Find where the given text appears and provide that cell's center as (x, y) coordinate. 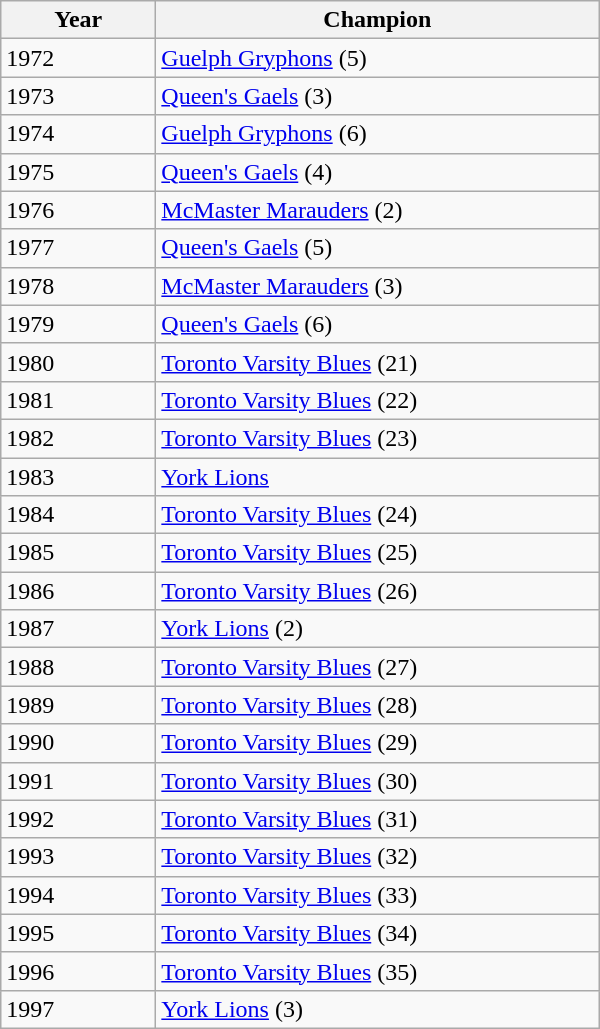
Toronto Varsity Blues (30) (378, 781)
Toronto Varsity Blues (32) (378, 857)
1977 (78, 248)
Toronto Varsity Blues (22) (378, 400)
Toronto Varsity Blues (25) (378, 553)
1997 (78, 1009)
Queen's Gaels (3) (378, 96)
Year (78, 20)
Toronto Varsity Blues (29) (378, 743)
Queen's Gaels (4) (378, 172)
Toronto Varsity Blues (33) (378, 895)
1989 (78, 705)
Toronto Varsity Blues (31) (378, 819)
1993 (78, 857)
1987 (78, 629)
1974 (78, 134)
1981 (78, 400)
1980 (78, 362)
1992 (78, 819)
Queen's Gaels (6) (378, 324)
1988 (78, 667)
Toronto Varsity Blues (35) (378, 971)
Toronto Varsity Blues (28) (378, 705)
1983 (78, 477)
1986 (78, 591)
1985 (78, 553)
Queen's Gaels (5) (378, 248)
1991 (78, 781)
York Lions (378, 477)
Toronto Varsity Blues (23) (378, 438)
York Lions (3) (378, 1009)
1995 (78, 933)
1990 (78, 743)
1994 (78, 895)
Guelph Gryphons (5) (378, 58)
Toronto Varsity Blues (34) (378, 933)
Toronto Varsity Blues (26) (378, 591)
Toronto Varsity Blues (21) (378, 362)
1975 (78, 172)
1984 (78, 515)
Toronto Varsity Blues (27) (378, 667)
1976 (78, 210)
McMaster Marauders (3) (378, 286)
McMaster Marauders (2) (378, 210)
1996 (78, 971)
1982 (78, 438)
Toronto Varsity Blues (24) (378, 515)
1973 (78, 96)
Champion (378, 20)
York Lions (2) (378, 629)
1978 (78, 286)
1979 (78, 324)
Guelph Gryphons (6) (378, 134)
1972 (78, 58)
